From the cell containing the given text, extract its center point as (X, Y) coordinate. 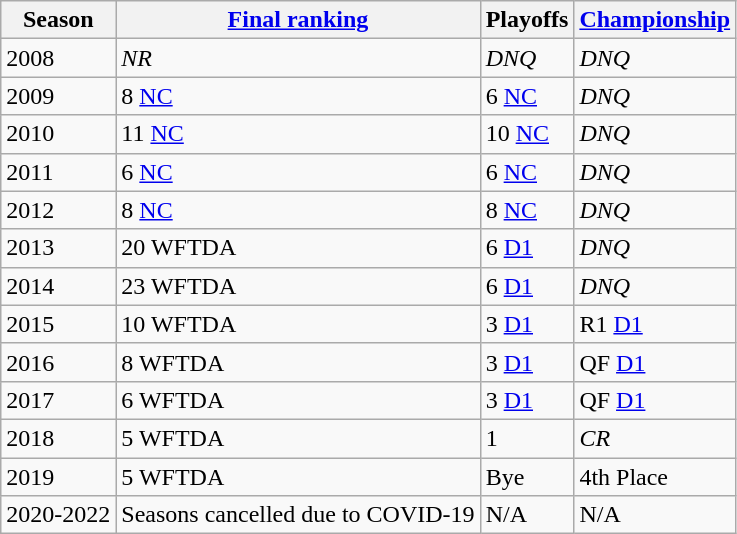
NR (298, 58)
23 WFTDA (298, 286)
2019 (58, 477)
2017 (58, 400)
2011 (58, 172)
Final ranking (298, 20)
6 WFTDA (298, 400)
20 WFTDA (298, 248)
2016 (58, 362)
8 WFTDA (298, 362)
2008 (58, 58)
CR (655, 438)
10 NC (527, 134)
2010 (58, 134)
Playoffs (527, 20)
2012 (58, 210)
2013 (58, 248)
2009 (58, 96)
4th Place (655, 477)
2020-2022 (58, 515)
Bye (527, 477)
10 WFTDA (298, 324)
Championship (655, 20)
Seasons cancelled due to COVID-19 (298, 515)
11 NC (298, 134)
1 (527, 438)
Season (58, 20)
2015 (58, 324)
2018 (58, 438)
R1 D1 (655, 324)
2014 (58, 286)
